Extract the (x, y) coordinate from the center of the cell holding the provided text.  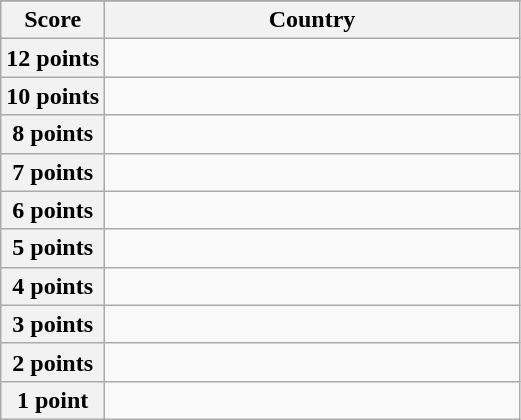
3 points (53, 324)
10 points (53, 96)
12 points (53, 58)
2 points (53, 362)
Country (312, 20)
5 points (53, 248)
4 points (53, 286)
6 points (53, 210)
1 point (53, 400)
8 points (53, 134)
7 points (53, 172)
Score (53, 20)
